Determine the (x, y) coordinate at the center of the cell enclosing the given text.  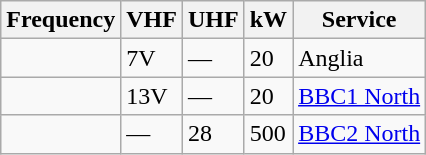
13V (152, 96)
Anglia (360, 58)
kW (268, 20)
7V (152, 58)
Service (360, 20)
UHF (213, 20)
28 (213, 134)
500 (268, 134)
Frequency (61, 20)
BBC2 North (360, 134)
VHF (152, 20)
BBC1 North (360, 96)
